Provide the [x, y] coordinate of the cell's center where the given text is located.  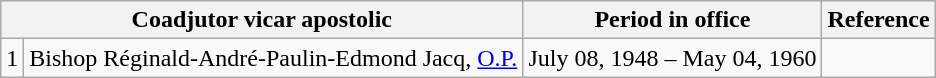
Reference [878, 20]
1 [12, 58]
Coadjutor vicar apostolic [262, 20]
Period in office [672, 20]
Bishop Réginald-André-Paulin-Edmond Jacq, O.P. [274, 58]
July 08, 1948 – May 04, 1960 [672, 58]
